Return the (X, Y) coordinate for the center point of the cell that contains the specified text.  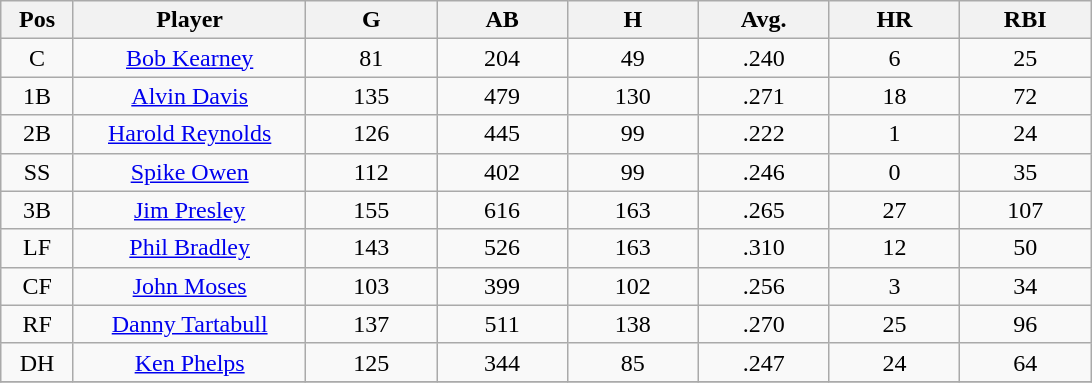
511 (502, 324)
.240 (764, 58)
Phil Bradley (189, 248)
Bob Kearney (189, 58)
34 (1026, 286)
402 (502, 172)
445 (502, 134)
H (632, 20)
.246 (764, 172)
64 (1026, 362)
2B (38, 134)
130 (632, 96)
85 (632, 362)
Alvin Davis (189, 96)
126 (372, 134)
Danny Tartabull (189, 324)
6 (894, 58)
Ken Phelps (189, 362)
G (372, 20)
479 (502, 96)
RBI (1026, 20)
526 (502, 248)
135 (372, 96)
Player (189, 20)
27 (894, 210)
LF (38, 248)
.222 (764, 134)
.271 (764, 96)
204 (502, 58)
103 (372, 286)
137 (372, 324)
3B (38, 210)
C (38, 58)
155 (372, 210)
Pos (38, 20)
Spike Owen (189, 172)
.247 (764, 362)
138 (632, 324)
John Moses (189, 286)
Jim Presley (189, 210)
12 (894, 248)
1B (38, 96)
3 (894, 286)
Harold Reynolds (189, 134)
96 (1026, 324)
CF (38, 286)
DH (38, 362)
Avg. (764, 20)
81 (372, 58)
18 (894, 96)
.265 (764, 210)
0 (894, 172)
143 (372, 248)
102 (632, 286)
72 (1026, 96)
125 (372, 362)
.310 (764, 248)
SS (38, 172)
399 (502, 286)
35 (1026, 172)
49 (632, 58)
107 (1026, 210)
RF (38, 324)
50 (1026, 248)
AB (502, 20)
1 (894, 134)
112 (372, 172)
344 (502, 362)
616 (502, 210)
.270 (764, 324)
HR (894, 20)
.256 (764, 286)
